Detect which cell encompasses the target text, then output its [X, Y] center coordinate. 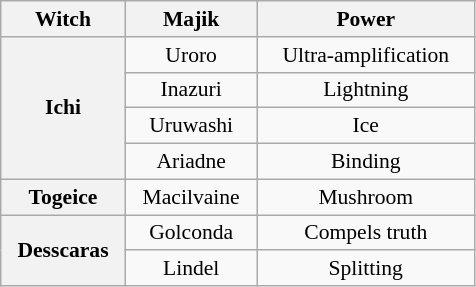
Splitting [366, 269]
Togeice [63, 197]
Majik [191, 19]
Uroro [191, 55]
Compels truth [366, 233]
Mushroom [366, 197]
Ichi [63, 108]
Ice [366, 126]
Lightning [366, 90]
Ultra-amplification [366, 55]
Inazuri [191, 90]
Ariadne [191, 162]
Desscaras [63, 250]
Golconda [191, 233]
Lindel [191, 269]
Uruwashi [191, 126]
Power [366, 19]
Binding [366, 162]
Macilvaine [191, 197]
Witch [63, 19]
